Identify which cell holds the provided text, then report its (x, y) central coordinate. 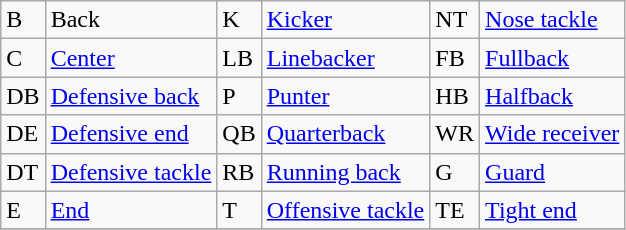
Center (131, 58)
Running back (346, 172)
FB (455, 58)
T (239, 210)
B (23, 20)
HB (455, 96)
DE (23, 134)
Tight end (552, 210)
Kicker (346, 20)
DT (23, 172)
WR (455, 134)
Fullback (552, 58)
E (23, 210)
Offensive tackle (346, 210)
Defensive tackle (131, 172)
Quarterback (346, 134)
Punter (346, 96)
Halfback (552, 96)
Guard (552, 172)
Wide receiver (552, 134)
QB (239, 134)
K (239, 20)
DB (23, 96)
Defensive end (131, 134)
RB (239, 172)
G (455, 172)
Nose tackle (552, 20)
Linebacker (346, 58)
Defensive back (131, 96)
LB (239, 58)
NT (455, 20)
C (23, 58)
P (239, 96)
End (131, 210)
TE (455, 210)
Back (131, 20)
